Determine the (X, Y) coordinate at the center of the cell enclosing the given text.  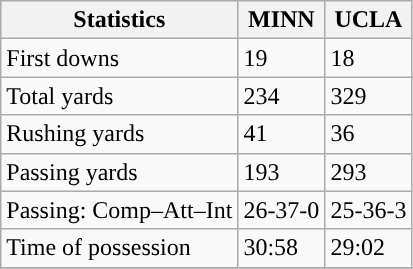
25-36-3 (368, 210)
19 (282, 58)
Passing yards (120, 172)
26-37-0 (282, 210)
30:58 (282, 248)
41 (282, 134)
First downs (120, 58)
329 (368, 96)
29:02 (368, 248)
Total yards (120, 96)
UCLA (368, 20)
293 (368, 172)
Rushing yards (120, 134)
36 (368, 134)
Statistics (120, 20)
193 (282, 172)
Passing: Comp–Att–Int (120, 210)
Time of possession (120, 248)
18 (368, 58)
234 (282, 96)
MINN (282, 20)
